Scan for the cell matching the given text and deliver its [X, Y] coordinate at center. 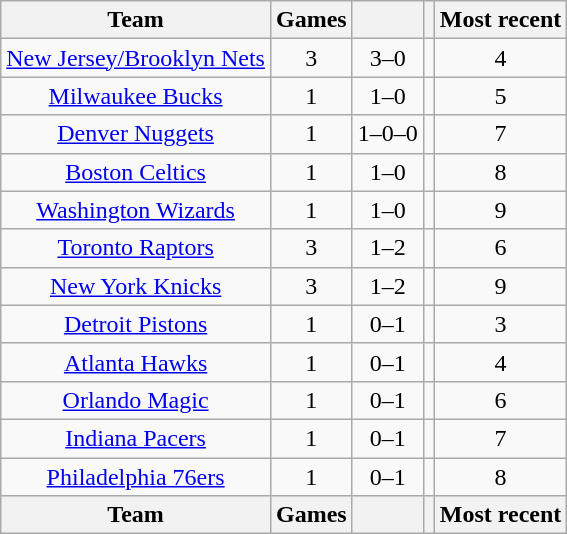
Milwaukee Bucks [136, 96]
1–0–0 [388, 134]
3–0 [388, 58]
Indiana Pacers [136, 438]
Boston Celtics [136, 172]
5 [500, 96]
Philadelphia 76ers [136, 477]
Toronto Raptors [136, 248]
New York Knicks [136, 286]
Denver Nuggets [136, 134]
Orlando Magic [136, 400]
Atlanta Hawks [136, 362]
Detroit Pistons [136, 324]
New Jersey/Brooklyn Nets [136, 58]
Washington Wizards [136, 210]
